Extract the [X, Y] coordinate from the center of the cell holding the provided text.  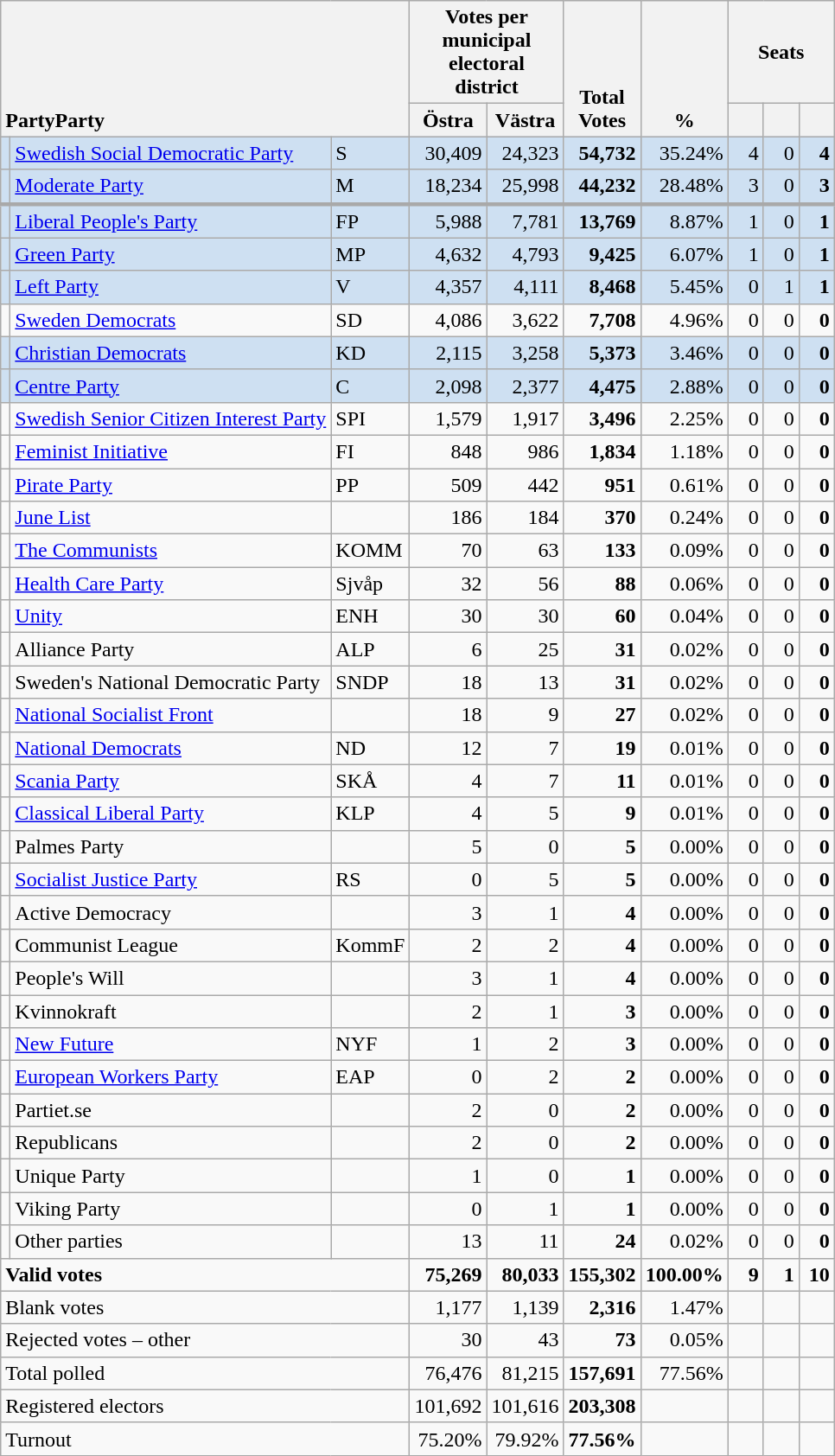
2.25% [685, 418]
2.88% [685, 386]
Total Votes [602, 69]
133 [602, 551]
63 [526, 551]
101,692 [448, 1406]
KD [370, 353]
Sweden Democrats [171, 320]
13,769 [602, 221]
ND [370, 748]
184 [526, 518]
157,691 [602, 1373]
0.09% [685, 551]
Seats [781, 52]
Sjvåp [370, 584]
2,115 [448, 353]
2,316 [602, 1307]
C [370, 386]
New Future [171, 1044]
3,258 [526, 353]
Communist League [171, 945]
Liberal People's Party [171, 221]
1,579 [448, 418]
Swedish Social Democratic Party [171, 153]
National Democrats [171, 748]
1.47% [685, 1307]
Other parties [171, 1242]
PartyParty [206, 69]
People's Will [171, 978]
Viking Party [171, 1209]
Left Party [171, 287]
Alliance Party [171, 649]
Classical Liberal Party [171, 814]
KOMM [370, 551]
Total polled [206, 1373]
951 [602, 485]
76,476 [448, 1373]
The Communists [171, 551]
28.48% [685, 187]
19 [602, 748]
KLP [370, 814]
NYF [370, 1044]
4,632 [448, 254]
186 [448, 518]
155,302 [602, 1274]
12 [448, 748]
SNDP [370, 682]
Registered electors [206, 1406]
43 [526, 1340]
0.06% [685, 584]
FI [370, 451]
Swedish Senior Citizen Interest Party [171, 418]
75.20% [448, 1439]
509 [448, 485]
V [370, 287]
European Workers Party [171, 1077]
Sweden's National Democratic Party [171, 682]
25 [526, 649]
3.46% [685, 353]
Valid votes [206, 1274]
101,616 [526, 1406]
73 [602, 1340]
% [685, 69]
Unity [171, 616]
848 [448, 451]
ALP [370, 649]
Feminist Initiative [171, 451]
Kvinnokraft [171, 1011]
Blank votes [206, 1307]
54,732 [602, 153]
1,834 [602, 451]
Turnout [206, 1439]
4,793 [526, 254]
Partiet.se [171, 1110]
88 [602, 584]
Palmes Party [171, 846]
80,033 [526, 1274]
0.24% [685, 518]
70 [448, 551]
Republicans [171, 1143]
SKÅ [370, 781]
Health Care Party [171, 584]
SD [370, 320]
75,269 [448, 1274]
5,373 [602, 353]
4,111 [526, 287]
7,781 [526, 221]
RS [370, 879]
1,139 [526, 1307]
0.04% [685, 616]
Active Democracy [171, 912]
442 [526, 485]
8.87% [685, 221]
0.61% [685, 485]
Centre Party [171, 386]
Scania Party [171, 781]
FP [370, 221]
4.96% [685, 320]
0.05% [685, 1340]
M [370, 187]
June List [171, 518]
5,988 [448, 221]
3,622 [526, 320]
18,234 [448, 187]
Västra [526, 120]
Christian Democrats [171, 353]
1.18% [685, 451]
Pirate Party [171, 485]
Östra [448, 120]
6.07% [685, 254]
3,496 [602, 418]
2,377 [526, 386]
203,308 [602, 1406]
Votes per municipal electoral district [487, 52]
S [370, 153]
10 [816, 1274]
100.00% [685, 1274]
Rejected votes – other [206, 1340]
9,425 [602, 254]
ENH [370, 616]
4,357 [448, 287]
7,708 [602, 320]
25,998 [526, 187]
35.24% [685, 153]
Unique Party [171, 1176]
56 [526, 584]
Green Party [171, 254]
SPI [370, 418]
2,098 [448, 386]
4,086 [448, 320]
National Socialist Front [171, 715]
1,177 [448, 1307]
81,215 [526, 1373]
Socialist Justice Party [171, 879]
24,323 [526, 153]
1,917 [526, 418]
EAP [370, 1077]
32 [448, 584]
27 [602, 715]
60 [602, 616]
79.92% [526, 1439]
370 [602, 518]
4,475 [602, 386]
PP [370, 485]
24 [602, 1242]
986 [526, 451]
MP [370, 254]
6 [448, 649]
8,468 [602, 287]
44,232 [602, 187]
Moderate Party [171, 187]
5.45% [685, 287]
30,409 [448, 153]
KommF [370, 945]
